Return [x, y] of the center of cell containing provided text 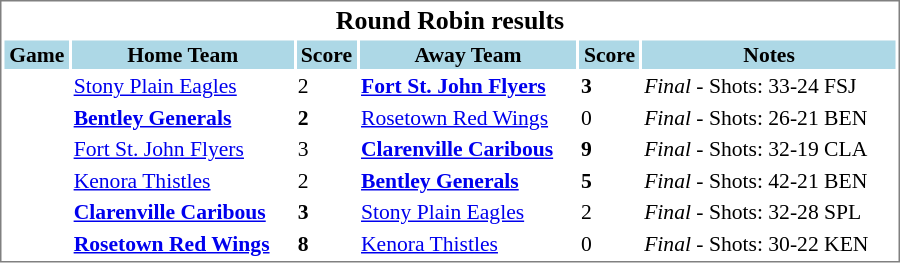
Game [36, 54]
Home Team [182, 54]
Final - Shots: 30-22 KEN [770, 244]
Round Robin results [450, 20]
Away Team [468, 54]
Final - Shots: 33-24 FSJ [770, 86]
Notes [770, 54]
9 [609, 149]
Final - Shots: 32-28 SPL [770, 212]
Final - Shots: 32-19 CLA [770, 149]
Final - Shots: 26-21 BEN [770, 118]
8 [326, 244]
5 [609, 180]
Final - Shots: 42-21 BEN [770, 180]
